Capture the cell that displays the provided text and extract its [x, y] central coordinate. 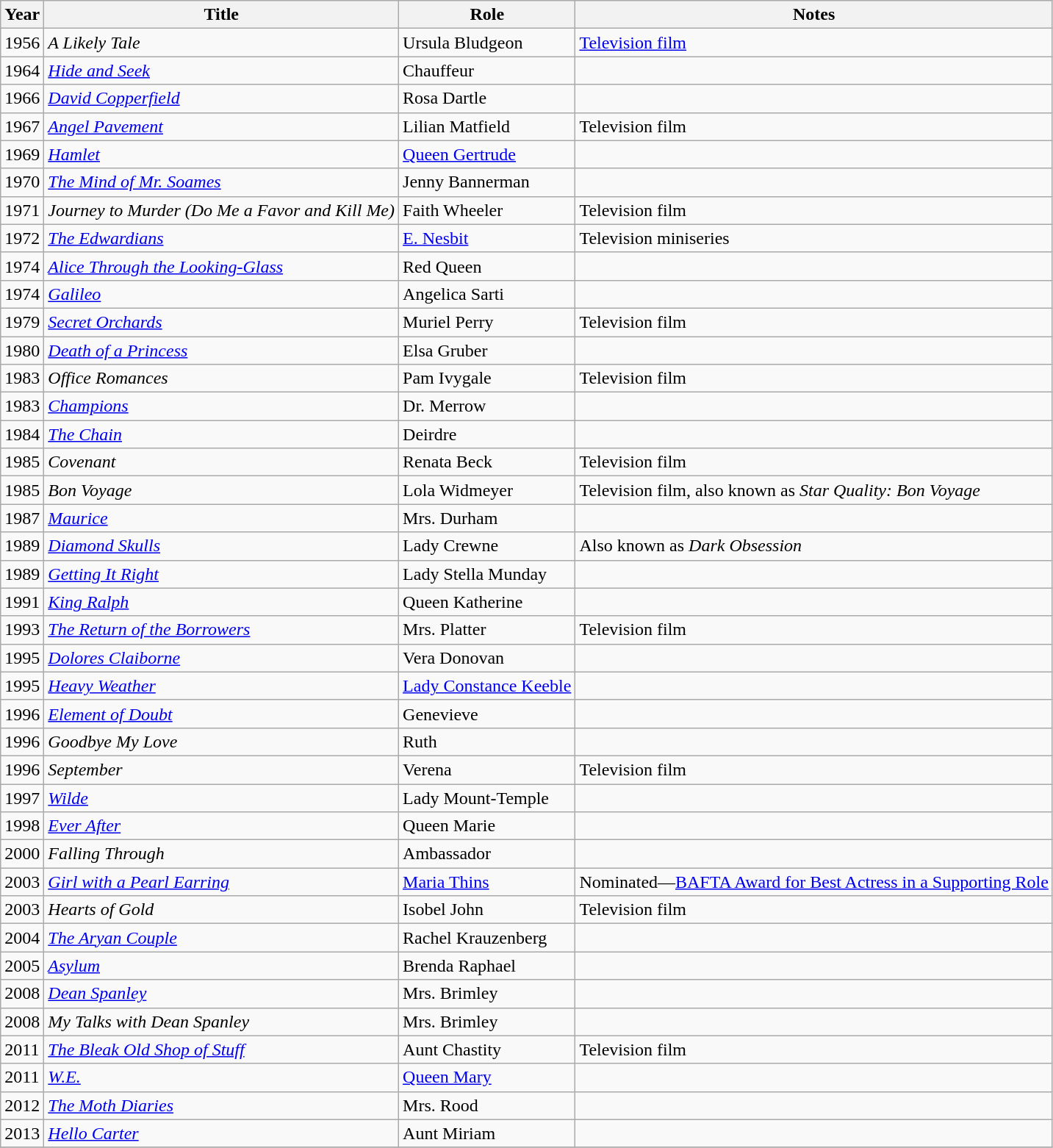
Mrs. Rood [487, 1105]
1970 [22, 182]
Asylum [222, 966]
David Copperfield [222, 98]
Ambassador [487, 854]
Aunt Miriam [487, 1133]
Isobel John [487, 910]
Alice Through the Looking-Glass [222, 266]
The Bleak Old Shop of Stuff [222, 1050]
Title [222, 15]
2012 [22, 1105]
Maria Thins [487, 882]
Hello Carter [222, 1133]
The Mind of Mr. Soames [222, 182]
Office Romances [222, 379]
2013 [22, 1133]
Covenant [222, 462]
Notes [814, 15]
Aunt Chastity [487, 1050]
Pam Ivygale [487, 379]
Renata Beck [487, 462]
Angel Pavement [222, 126]
Red Queen [487, 266]
Brenda Raphael [487, 966]
Angelica Sarti [487, 294]
1987 [22, 518]
A Likely Tale [222, 43]
1984 [22, 434]
Heavy Weather [222, 686]
Lady Constance Keeble [487, 686]
Lady Crewne [487, 546]
Chauffeur [487, 71]
Lola Widmeyer [487, 490]
Rachel Krauzenberg [487, 938]
Diamond Skulls [222, 546]
The Chain [222, 434]
My Talks with Dean Spanley [222, 1022]
1969 [22, 154]
Secret Orchards [222, 322]
Deirdre [487, 434]
The Return of the Borrowers [222, 630]
Getting It Right [222, 574]
Muriel Perry [487, 322]
Lilian Matfield [487, 126]
1966 [22, 98]
Dean Spanley [222, 994]
Champions [222, 406]
Genevieve [487, 714]
Maurice [222, 518]
Goodbye My Love [222, 742]
1967 [22, 126]
Also known as Dark Obsession [814, 546]
2005 [22, 966]
1980 [22, 351]
Queen Gertrude [487, 154]
Hamlet [222, 154]
Vera Donovan [487, 658]
Rosa Dartle [487, 98]
Television miniseries [814, 238]
Elsa Gruber [487, 351]
Dolores Claiborne [222, 658]
W.E. [222, 1077]
Verena [487, 769]
Wilde [222, 797]
Hide and Seek [222, 71]
1964 [22, 71]
1991 [22, 602]
Falling Through [222, 854]
1972 [22, 238]
Television film, also known as Star Quality: Bon Voyage [814, 490]
Lady Mount-Temple [487, 797]
1993 [22, 630]
E. Nesbit [487, 238]
Ruth [487, 742]
Nominated—BAFTA Award for Best Actress in a Supporting Role [814, 882]
Galileo [222, 294]
Element of Doubt [222, 714]
Lady Stella Munday [487, 574]
2004 [22, 938]
Death of a Princess [222, 351]
Journey to Murder (Do Me a Favor and Kill Me) [222, 210]
Mrs. Durham [487, 518]
2000 [22, 854]
Girl with a Pearl Earring [222, 882]
1997 [22, 797]
1971 [22, 210]
Faith Wheeler [487, 210]
1998 [22, 826]
1979 [22, 322]
Queen Katherine [487, 602]
Queen Mary [487, 1077]
Ever After [222, 826]
September [222, 769]
Mrs. Platter [487, 630]
The Moth Diaries [222, 1105]
Hearts of Gold [222, 910]
Year [22, 15]
Role [487, 15]
The Aryan Couple [222, 938]
Ursula Bludgeon [487, 43]
Queen Marie [487, 826]
Jenny Bannerman [487, 182]
Dr. Merrow [487, 406]
King Ralph [222, 602]
The Edwardians [222, 238]
1956 [22, 43]
Bon Voyage [222, 490]
